Return the (X, Y) coordinate for the center point of the cell that contains the specified text.  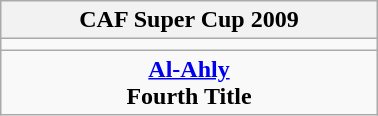
Al-AhlyFourth Title (189, 82)
CAF Super Cup 2009 (189, 20)
